Output the (x, y) coordinate of the center of the cell containing the given text.  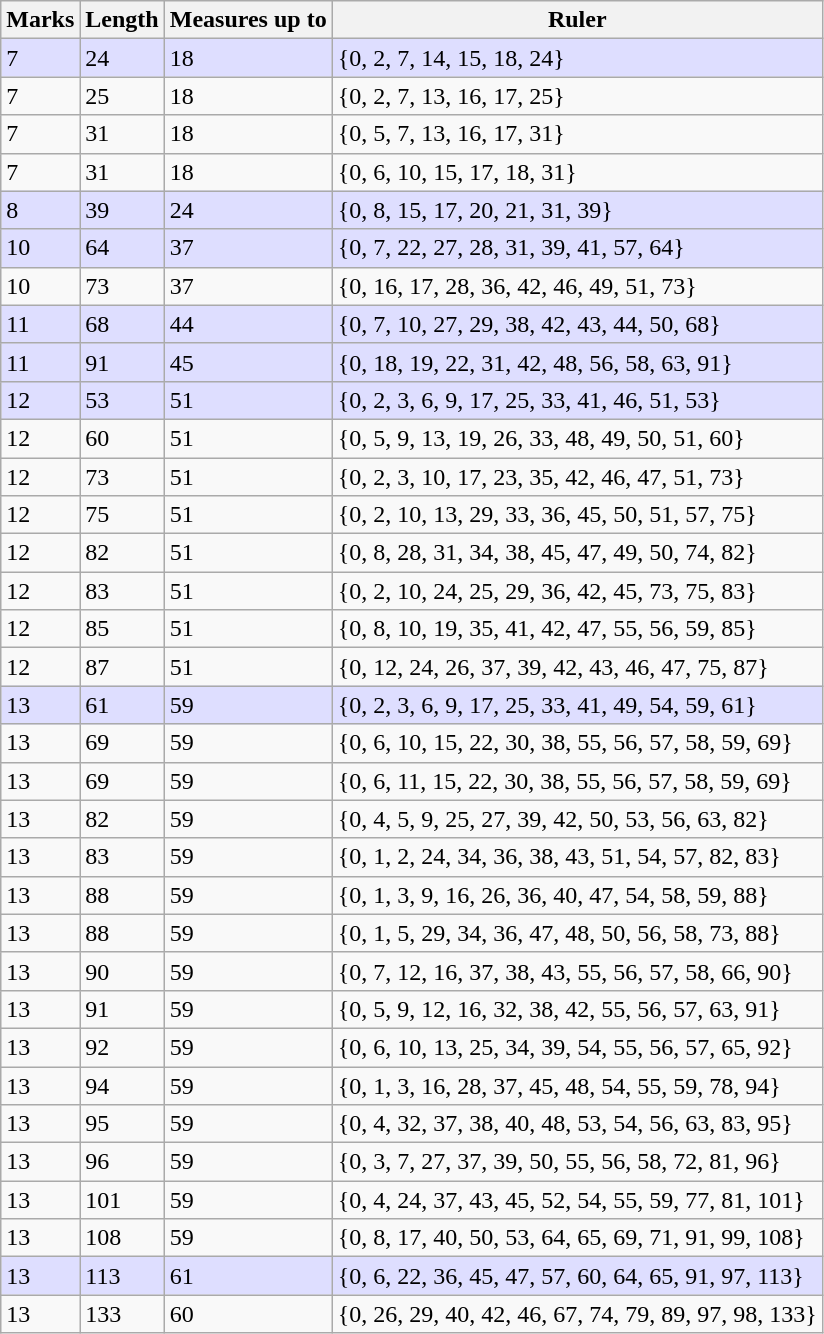
64 (122, 248)
{0, 7, 10, 27, 29, 38, 42, 43, 44, 50, 68} (577, 324)
85 (122, 629)
{0, 6, 10, 15, 22, 30, 38, 55, 56, 57, 58, 59, 69} (577, 743)
{0, 16, 17, 28, 36, 42, 46, 49, 51, 73} (577, 286)
75 (122, 515)
Ruler (577, 20)
{0, 26, 29, 40, 42, 46, 67, 74, 79, 89, 97, 98, 133} (577, 1314)
92 (122, 1047)
53 (122, 400)
{0, 3, 7, 27, 37, 39, 50, 55, 56, 58, 72, 81, 96} (577, 1162)
{0, 6, 11, 15, 22, 30, 38, 55, 56, 57, 58, 59, 69} (577, 781)
25 (122, 96)
{0, 1, 2, 24, 34, 36, 38, 43, 51, 54, 57, 82, 83} (577, 857)
{0, 4, 32, 37, 38, 40, 48, 53, 54, 56, 63, 83, 95} (577, 1124)
{0, 4, 24, 37, 43, 45, 52, 54, 55, 59, 77, 81, 101} (577, 1200)
{0, 18, 19, 22, 31, 42, 48, 56, 58, 63, 91} (577, 362)
{0, 2, 3, 6, 9, 17, 25, 33, 41, 49, 54, 59, 61} (577, 705)
{0, 2, 7, 14, 15, 18, 24} (577, 58)
68 (122, 324)
{0, 2, 10, 13, 29, 33, 36, 45, 50, 51, 57, 75} (577, 515)
108 (122, 1238)
{0, 2, 3, 10, 17, 23, 35, 42, 46, 47, 51, 73} (577, 477)
8 (40, 210)
{0, 2, 7, 13, 16, 17, 25} (577, 96)
{0, 2, 3, 6, 9, 17, 25, 33, 41, 46, 51, 53} (577, 400)
{0, 1, 5, 29, 34, 36, 47, 48, 50, 56, 58, 73, 88} (577, 933)
{0, 6, 10, 15, 17, 18, 31} (577, 172)
{0, 4, 5, 9, 25, 27, 39, 42, 50, 53, 56, 63, 82} (577, 819)
{0, 6, 10, 13, 25, 34, 39, 54, 55, 56, 57, 65, 92} (577, 1047)
{0, 8, 15, 17, 20, 21, 31, 39} (577, 210)
{0, 2, 10, 24, 25, 29, 36, 42, 45, 73, 75, 83} (577, 591)
{0, 7, 22, 27, 28, 31, 39, 41, 57, 64} (577, 248)
45 (248, 362)
44 (248, 324)
{0, 6, 22, 36, 45, 47, 57, 60, 64, 65, 91, 97, 113} (577, 1276)
Marks (40, 20)
{0, 1, 3, 16, 28, 37, 45, 48, 54, 55, 59, 78, 94} (577, 1085)
87 (122, 667)
96 (122, 1162)
94 (122, 1085)
101 (122, 1200)
{0, 5, 9, 12, 16, 32, 38, 42, 55, 56, 57, 63, 91} (577, 1009)
39 (122, 210)
Measures up to (248, 20)
{0, 8, 28, 31, 34, 38, 45, 47, 49, 50, 74, 82} (577, 553)
Length (122, 20)
{0, 12, 24, 26, 37, 39, 42, 43, 46, 47, 75, 87} (577, 667)
{0, 8, 17, 40, 50, 53, 64, 65, 69, 71, 91, 99, 108} (577, 1238)
{0, 1, 3, 9, 16, 26, 36, 40, 47, 54, 58, 59, 88} (577, 895)
90 (122, 971)
{0, 8, 10, 19, 35, 41, 42, 47, 55, 56, 59, 85} (577, 629)
{0, 5, 7, 13, 16, 17, 31} (577, 134)
{0, 5, 9, 13, 19, 26, 33, 48, 49, 50, 51, 60} (577, 438)
{0, 7, 12, 16, 37, 38, 43, 55, 56, 57, 58, 66, 90} (577, 971)
113 (122, 1276)
95 (122, 1124)
133 (122, 1314)
